Find where the given text appears and provide that cell's center as (x, y) coordinate. 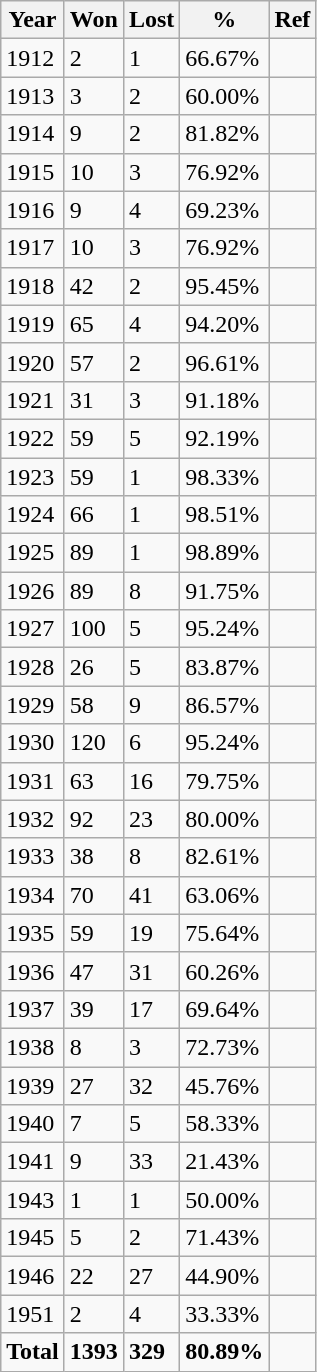
82.61% (224, 857)
98.89% (224, 553)
98.33% (224, 477)
65 (94, 324)
1938 (33, 1047)
69.23% (224, 210)
Year (33, 20)
57 (94, 362)
86.57% (224, 705)
92 (94, 819)
50.00% (224, 1200)
58.33% (224, 1124)
1933 (33, 857)
329 (151, 1352)
1915 (33, 172)
92.19% (224, 438)
80.00% (224, 819)
79.75% (224, 781)
1928 (33, 667)
1932 (33, 819)
Won (94, 20)
32 (151, 1085)
16 (151, 781)
120 (94, 743)
1917 (33, 248)
63.06% (224, 895)
33 (151, 1162)
100 (94, 629)
95.45% (224, 286)
1918 (33, 286)
45.76% (224, 1085)
1922 (33, 438)
1924 (33, 515)
38 (94, 857)
1934 (33, 895)
1951 (33, 1314)
1940 (33, 1124)
72.73% (224, 1047)
41 (151, 895)
Total (33, 1352)
39 (94, 1009)
60.00% (224, 96)
66.67% (224, 58)
1916 (33, 210)
1919 (33, 324)
91.18% (224, 400)
22 (94, 1276)
1930 (33, 743)
Ref (292, 20)
Lost (151, 20)
75.64% (224, 933)
42 (94, 286)
1941 (33, 1162)
60.26% (224, 971)
94.20% (224, 324)
1921 (33, 400)
1945 (33, 1238)
63 (94, 781)
1931 (33, 781)
70 (94, 895)
1936 (33, 971)
80.89% (224, 1352)
69.64% (224, 1009)
71.43% (224, 1238)
96.61% (224, 362)
7 (94, 1124)
91.75% (224, 591)
1920 (33, 362)
19 (151, 933)
1927 (33, 629)
33.33% (224, 1314)
1946 (33, 1276)
1929 (33, 705)
81.82% (224, 134)
1943 (33, 1200)
1926 (33, 591)
1914 (33, 134)
1923 (33, 477)
6 (151, 743)
98.51% (224, 515)
58 (94, 705)
44.90% (224, 1276)
1912 (33, 58)
26 (94, 667)
1925 (33, 553)
21.43% (224, 1162)
83.87% (224, 667)
23 (151, 819)
1939 (33, 1085)
1935 (33, 933)
1913 (33, 96)
17 (151, 1009)
47 (94, 971)
66 (94, 515)
% (224, 20)
1937 (33, 1009)
1393 (94, 1352)
